Locate the cell with the specified text and output its [X, Y] center coordinate. 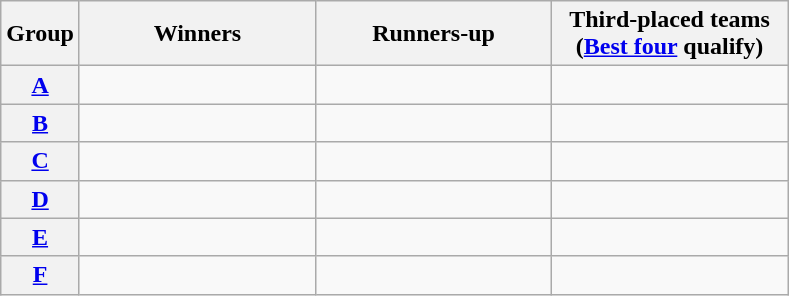
D [40, 199]
E [40, 237]
C [40, 161]
A [40, 85]
Winners [197, 34]
Group [40, 34]
B [40, 123]
Runners-up [433, 34]
F [40, 275]
Third-placed teams(Best four qualify) [670, 34]
